Return (X, Y) of the center of cell containing provided text 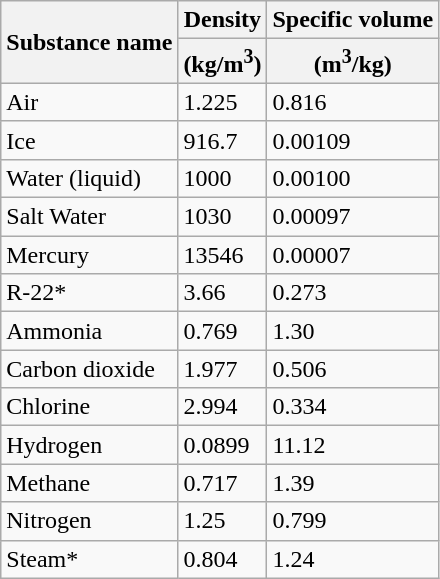
Air (90, 102)
Mercury (90, 255)
Nitrogen (90, 521)
R-22* (90, 293)
Specific volume (353, 20)
1.225 (222, 102)
0.799 (353, 521)
0.804 (222, 559)
Substance name (90, 42)
0.273 (353, 293)
0.769 (222, 331)
Carbon dioxide (90, 369)
1.25 (222, 521)
0.506 (353, 369)
916.7 (222, 140)
0.334 (353, 407)
0.00100 (353, 178)
Density (222, 20)
0.00097 (353, 217)
Methane (90, 483)
1030 (222, 217)
(m3/kg) (353, 62)
Water (liquid) (90, 178)
11.12 (353, 445)
0.0899 (222, 445)
Ammonia (90, 331)
Steam* (90, 559)
3.66 (222, 293)
(kg/m3) (222, 62)
Hydrogen (90, 445)
Chlorine (90, 407)
1.24 (353, 559)
13546 (222, 255)
0.00109 (353, 140)
0.717 (222, 483)
1.977 (222, 369)
0.00007 (353, 255)
0.816 (353, 102)
2.994 (222, 407)
Ice (90, 140)
Salt Water (90, 217)
1.30 (353, 331)
1000 (222, 178)
1.39 (353, 483)
